Return [x, y] of the center of cell containing provided text 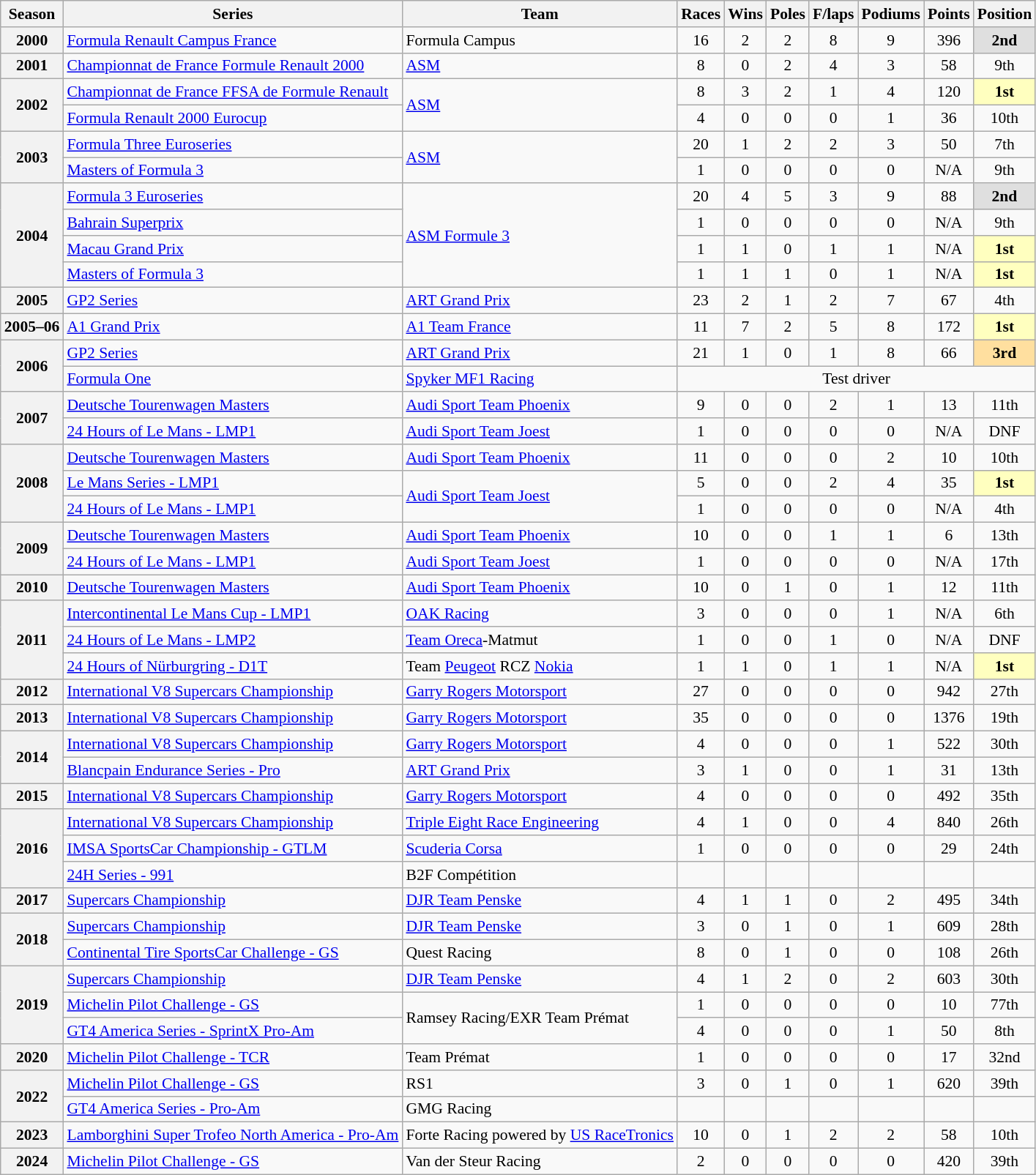
2024 [32, 1162]
32nd [1005, 1057]
Continental Tire SportsCar Challenge - GS [233, 953]
Championnat de France FFSA de Formule Renault [233, 92]
21 [701, 353]
2006 [32, 366]
Championnat de France Formule Renault 2000 [233, 66]
Quest Racing [540, 953]
34th [1005, 900]
2011 [32, 640]
IMSA SportsCar Championship - GTLM [233, 848]
Ramsey Racing/EXR Team Prémat [540, 1018]
2022 [32, 1097]
Spyker MF1 Racing [540, 379]
67 [949, 301]
492 [949, 797]
Test driver [857, 379]
24H Series - 991 [233, 875]
2014 [32, 757]
36 [949, 119]
Poles [788, 14]
2009 [32, 549]
Formula Renault 2000 Eurocup [233, 119]
Team Prémat [540, 1057]
17 [949, 1057]
Position [1005, 14]
2020 [32, 1057]
2003 [32, 157]
2017 [32, 900]
Wins [745, 14]
Formula Campus [540, 40]
19th [1005, 718]
2018 [32, 940]
Michelin Pilot Challenge - TCR [233, 1057]
Bahrain Superprix [233, 223]
6 [949, 536]
108 [949, 953]
GMG Racing [540, 1109]
27th [1005, 692]
77th [1005, 1005]
396 [949, 40]
2010 [32, 588]
Blancpain Endurance Series - Pro [233, 770]
35th [1005, 797]
Team Peugeot RCZ Nokia [540, 666]
3rd [1005, 353]
Podiums [892, 14]
942 [949, 692]
88 [949, 197]
Races [701, 14]
Formula 3 Euroseries [233, 197]
F/laps [833, 14]
24 Hours of Le Mans - LMP2 [233, 640]
31 [949, 770]
2001 [32, 66]
16 [701, 40]
Van der Steur Racing [540, 1162]
Forte Racing powered by US RaceTronics [540, 1135]
2008 [32, 483]
24 Hours of Nürburgring - D1T [233, 666]
ASM Formule 3 [540, 236]
Le Mans Series - LMP1 [233, 483]
420 [949, 1162]
522 [949, 745]
28th [1005, 927]
Team [540, 14]
2007 [32, 419]
23 [701, 301]
2019 [32, 1004]
RS1 [540, 1083]
66 [949, 353]
Scuderia Corsa [540, 848]
8th [1005, 1032]
2002 [32, 105]
A1 Grand Prix [233, 327]
7th [1005, 144]
29 [949, 848]
Formula One [233, 379]
Triple Eight Race Engineering [540, 823]
840 [949, 823]
Team Oreca-Matmut [540, 640]
120 [949, 92]
2005–06 [32, 327]
2012 [32, 692]
2015 [32, 797]
2005 [32, 301]
2016 [32, 849]
17th [1005, 562]
Lamborghini Super Trofeo North America - Pro-Am [233, 1135]
GT4 America Series - Pro-Am [233, 1109]
495 [949, 900]
A1 Team France [540, 327]
609 [949, 927]
6th [1005, 614]
Formula Three Euroseries [233, 144]
13 [949, 406]
2004 [32, 236]
12 [949, 588]
Intercontinental Le Mans Cup - LMP1 [233, 614]
Macau Grand Prix [233, 249]
2023 [32, 1135]
172 [949, 327]
27 [701, 692]
603 [949, 979]
OAK Racing [540, 614]
2013 [32, 718]
620 [949, 1083]
2000 [32, 40]
Formula Renault Campus France [233, 40]
B2F Compétition [540, 875]
Series [233, 14]
GT4 America Series - SprintX Pro-Am [233, 1032]
24th [1005, 848]
Season [32, 14]
Points [949, 14]
1376 [949, 718]
